Determine the (x, y) coordinate at the center of the cell enclosing the given text.  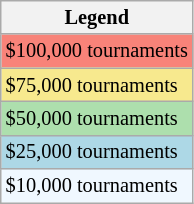
$10,000 tournaments (97, 186)
$25,000 tournaments (97, 152)
$100,000 tournaments (97, 51)
$50,000 tournaments (97, 118)
Legend (97, 17)
$75,000 tournaments (97, 85)
